Search for the cell housing the specified text and yield its [x, y] center coordinate. 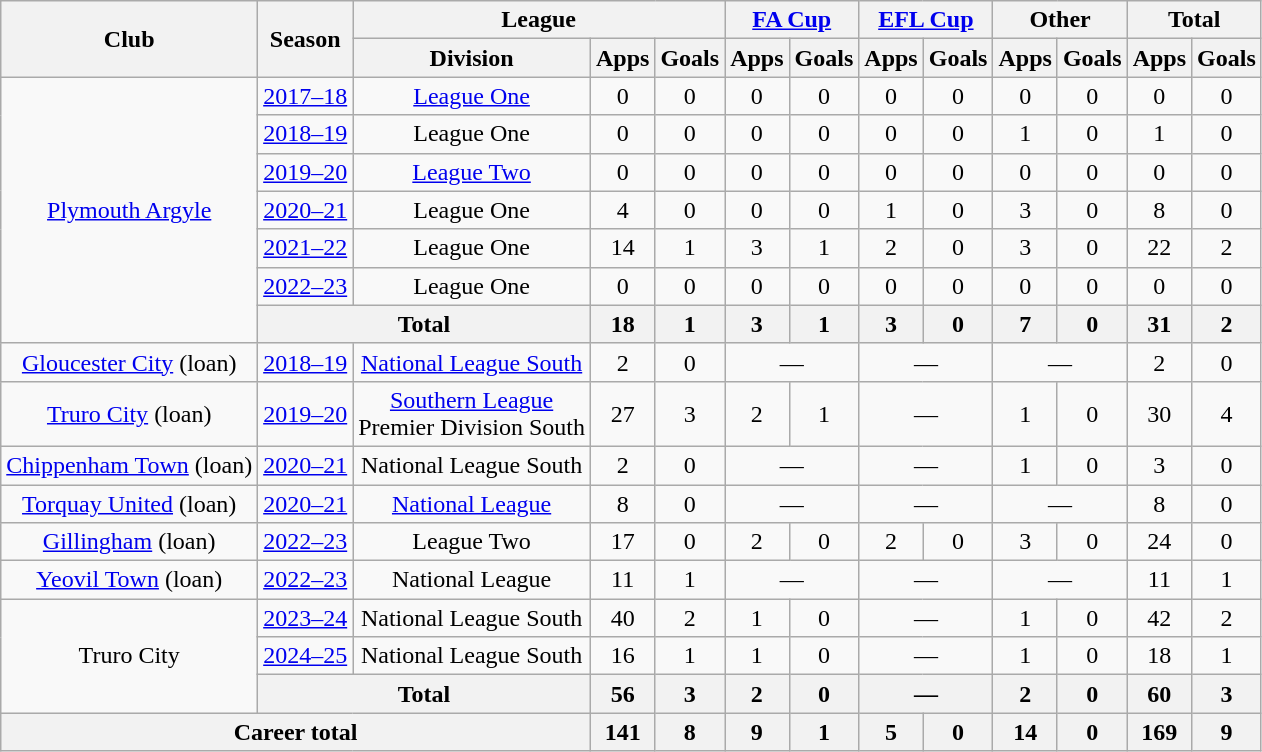
42 [1159, 618]
22 [1159, 248]
16 [622, 656]
27 [622, 414]
Season [306, 39]
2021–22 [306, 248]
Southern LeaguePremier Division South [472, 414]
2023–24 [306, 618]
Truro City [130, 656]
56 [622, 694]
Club [130, 39]
Gillingham (loan) [130, 542]
24 [1159, 542]
40 [622, 618]
Yeovil Town (loan) [130, 580]
7 [1025, 324]
Chippenham Town (loan) [130, 465]
169 [1159, 732]
2024–25 [306, 656]
Torquay United (loan) [130, 503]
Other [1060, 20]
EFL Cup [926, 20]
Gloucester City (loan) [130, 362]
League [539, 20]
Division [472, 58]
5 [891, 732]
30 [1159, 414]
17 [622, 542]
Career total [296, 732]
FA Cup [792, 20]
31 [1159, 324]
2017–18 [306, 96]
141 [622, 732]
Plymouth Argyle [130, 210]
60 [1159, 694]
Truro City (loan) [130, 414]
